Return (X, Y) of the center of cell containing provided text 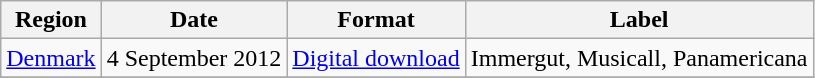
Immergut, Musicall, Panamericana (639, 58)
Digital download (376, 58)
4 September 2012 (194, 58)
Label (639, 20)
Date (194, 20)
Format (376, 20)
Denmark (51, 58)
Region (51, 20)
